Determine the (x, y) coordinate at the center of the cell enclosing the given text.  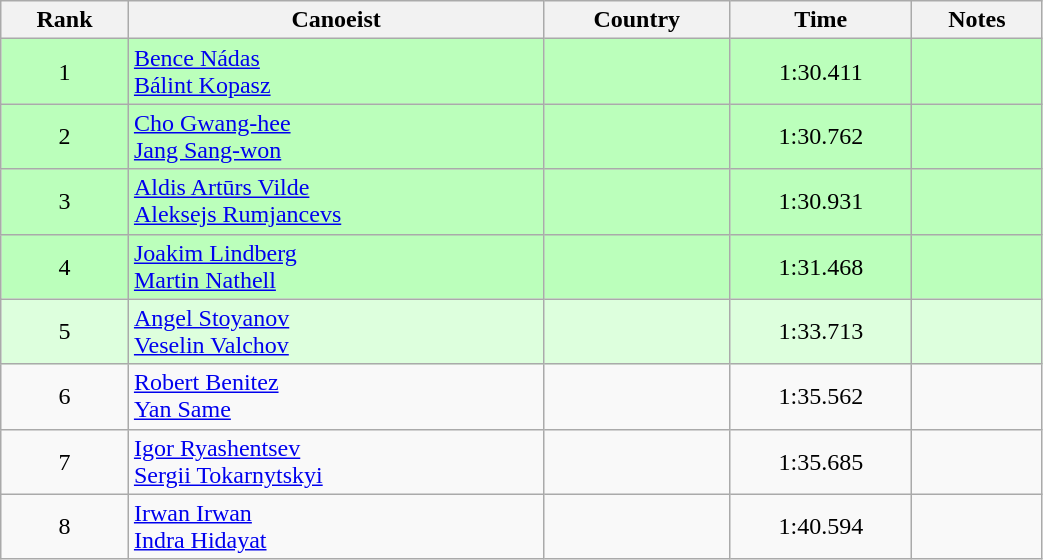
5 (65, 332)
8 (65, 526)
Time (821, 20)
Bence NádasBálint Kopasz (336, 72)
1:40.594 (821, 526)
Aldis Artūrs VildeAleksejs Rumjancevs (336, 202)
Country (637, 20)
1:35.562 (821, 396)
Robert BenitezYan Same (336, 396)
Igor RyashentsevSergii Tokarnytskyi (336, 462)
Cho Gwang-heeJang Sang-won (336, 136)
6 (65, 396)
7 (65, 462)
1:35.685 (821, 462)
1:30.931 (821, 202)
1:31.468 (821, 266)
Joakim LindbergMartin Nathell (336, 266)
Angel StoyanovVeselin Valchov (336, 332)
1:33.713 (821, 332)
2 (65, 136)
1:30.411 (821, 72)
Rank (65, 20)
Notes (977, 20)
Irwan IrwanIndra Hidayat (336, 526)
1 (65, 72)
3 (65, 202)
Canoeist (336, 20)
1:30.762 (821, 136)
4 (65, 266)
